Locate the cell with the specified text and output its (X, Y) center coordinate. 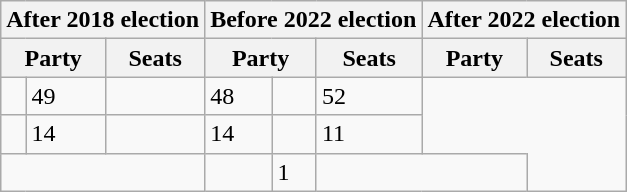
52 (368, 96)
48 (238, 96)
After 2022 election (524, 20)
After 2018 election (103, 20)
Before 2022 election (314, 20)
1 (294, 172)
49 (66, 96)
11 (368, 134)
